Find where the given text appears and provide that cell's center as [x, y] coordinate. 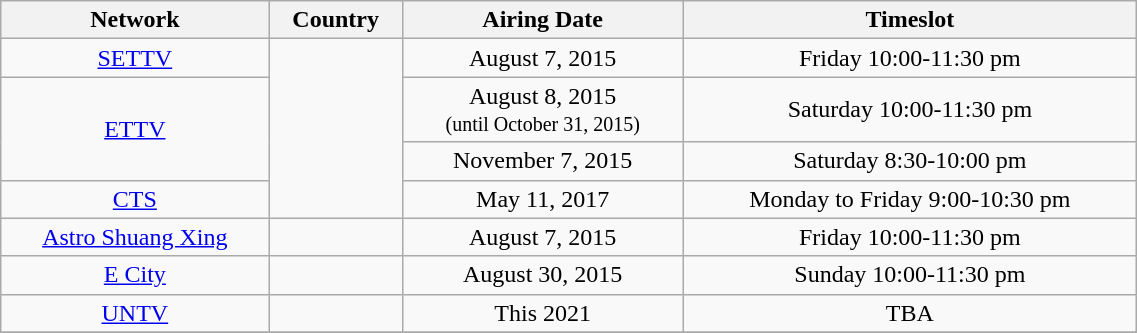
Airing Date [542, 20]
Astro Shuang Xing [135, 237]
E City [135, 275]
Network [135, 20]
ETTV [135, 128]
Monday to Friday 9:00-10:30 pm [910, 199]
Saturday 8:30-10:00 pm [910, 161]
August 30, 2015 [542, 275]
May 11, 2017 [542, 199]
This 2021 [542, 313]
UNTV [135, 313]
November 7, 2015 [542, 161]
CTS [135, 199]
SETTV [135, 58]
Country [336, 20]
Sunday 10:00-11:30 pm [910, 275]
Timeslot [910, 20]
TBA [910, 313]
Saturday 10:00-11:30 pm [910, 110]
August 8, 2015(until October 31, 2015) [542, 110]
